Determine the (X, Y) coordinate at the center of the cell enclosing the given text.  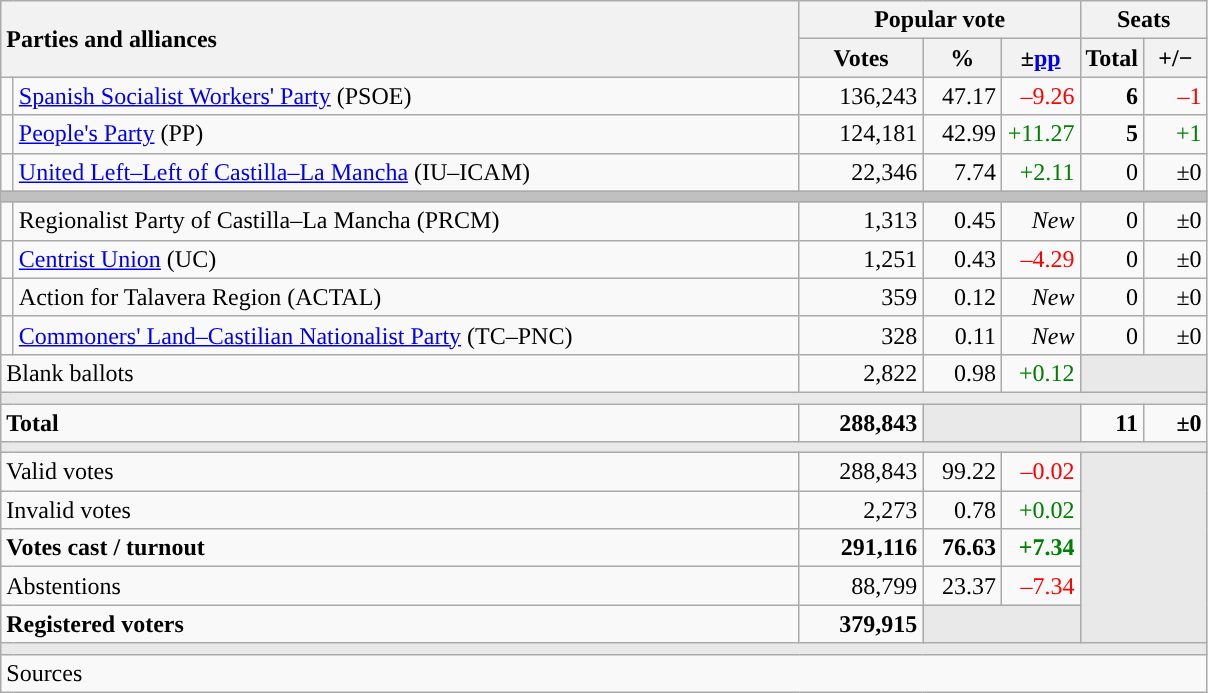
Parties and alliances (400, 39)
±pp (1040, 58)
124,181 (861, 134)
0.43 (962, 259)
+0.12 (1040, 373)
Blank ballots (400, 373)
0.78 (962, 510)
–7.34 (1040, 586)
Votes cast / turnout (400, 548)
2,273 (861, 510)
Regionalist Party of Castilla–La Mancha (PRCM) (406, 221)
+11.27 (1040, 134)
76.63 (962, 548)
Spanish Socialist Workers' Party (PSOE) (406, 96)
Seats (1144, 20)
Sources (604, 673)
Abstentions (400, 586)
+/− (1176, 58)
+2.11 (1040, 172)
0.98 (962, 373)
23.37 (962, 586)
5 (1112, 134)
47.17 (962, 96)
+1 (1176, 134)
+7.34 (1040, 548)
2,822 (861, 373)
6 (1112, 96)
0.45 (962, 221)
359 (861, 297)
+0.02 (1040, 510)
Valid votes (400, 472)
1,313 (861, 221)
88,799 (861, 586)
328 (861, 335)
42.99 (962, 134)
People's Party (PP) (406, 134)
291,116 (861, 548)
Commoners' Land–Castilian Nationalist Party (TC–PNC) (406, 335)
22,346 (861, 172)
–1 (1176, 96)
Centrist Union (UC) (406, 259)
Registered voters (400, 624)
Invalid votes (400, 510)
136,243 (861, 96)
7.74 (962, 172)
–4.29 (1040, 259)
Popular vote (940, 20)
11 (1112, 423)
379,915 (861, 624)
0.12 (962, 297)
Votes (861, 58)
0.11 (962, 335)
–0.02 (1040, 472)
United Left–Left of Castilla–La Mancha (IU–ICAM) (406, 172)
–9.26 (1040, 96)
% (962, 58)
99.22 (962, 472)
1,251 (861, 259)
Action for Talavera Region (ACTAL) (406, 297)
